Return [x, y] of the center of cell containing provided text 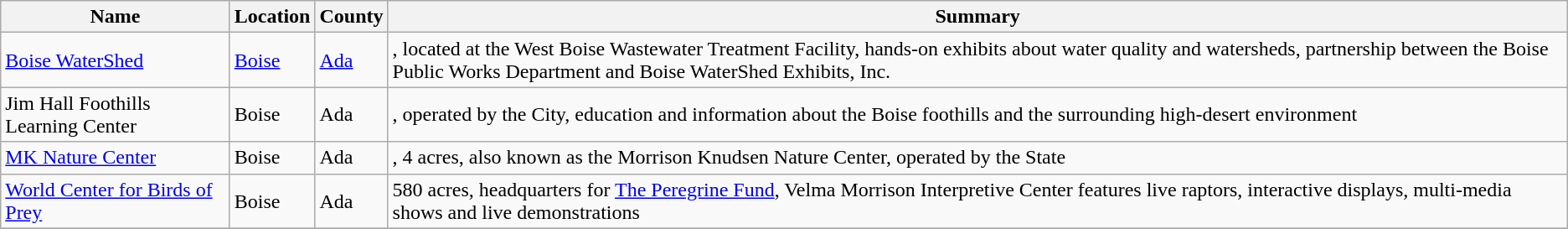
Boise WaterShed [116, 60]
Summary [977, 17]
Location [272, 17]
, 4 acres, also known as the Morrison Knudsen Nature Center, operated by the State [977, 158]
Jim Hall Foothills Learning Center [116, 114]
World Center for Birds of Prey [116, 201]
MK Nature Center [116, 158]
Name [116, 17]
County [352, 17]
, operated by the City, education and information about the Boise foothills and the surrounding high-desert environment [977, 114]
